Determine the (X, Y) coordinate at the center of the cell enclosing the given text.  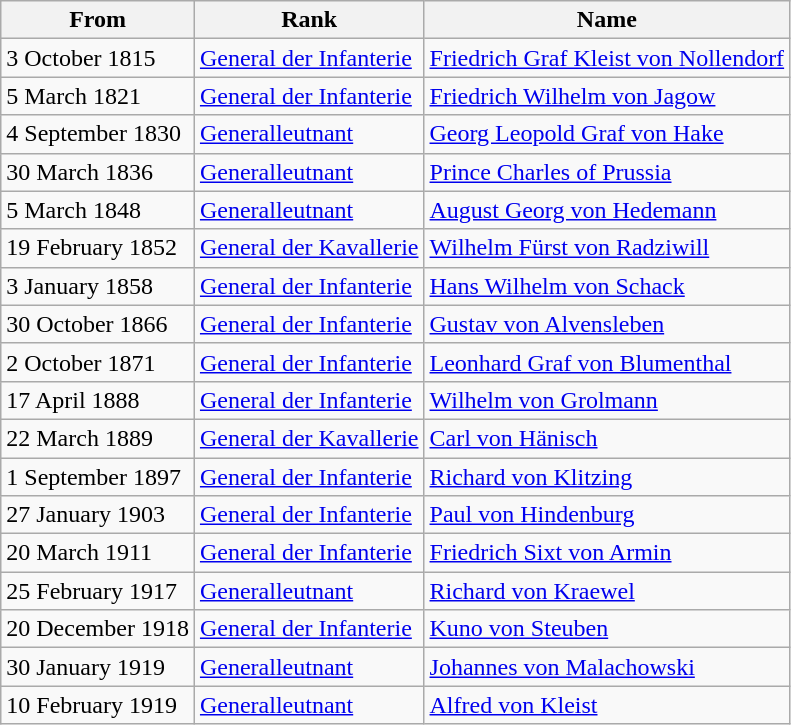
3 January 1858 (98, 286)
5 March 1821 (98, 96)
Richard von Klitzing (607, 477)
3 October 1815 (98, 58)
Friedrich Graf Kleist von Nollendorf (607, 58)
5 March 1848 (98, 210)
Friedrich Sixt von Armin (607, 553)
Rank (309, 20)
Paul von Hindenburg (607, 515)
Prince Charles of Prussia (607, 172)
Johannes von Malachowski (607, 667)
20 December 1918 (98, 629)
Alfred von Kleist (607, 705)
10 February 1919 (98, 705)
August Georg von Hedemann (607, 210)
25 February 1917 (98, 591)
27 January 1903 (98, 515)
30 October 1866 (98, 324)
Wilhelm von Grolmann (607, 400)
Richard von Kraewel (607, 591)
30 March 1836 (98, 172)
19 February 1852 (98, 248)
1 September 1897 (98, 477)
From (98, 20)
Leonhard Graf von Blumenthal (607, 362)
20 March 1911 (98, 553)
17 April 1888 (98, 400)
Hans Wilhelm von Schack (607, 286)
2 October 1871 (98, 362)
Georg Leopold Graf von Hake (607, 134)
30 January 1919 (98, 667)
22 March 1889 (98, 438)
Carl von Hänisch (607, 438)
Friedrich Wilhelm von Jagow (607, 96)
Gustav von Alvensleben (607, 324)
4 September 1830 (98, 134)
Kuno von Steuben (607, 629)
Name (607, 20)
Wilhelm Fürst von Radziwill (607, 248)
